Capture the cell that displays the provided text and extract its (X, Y) central coordinate. 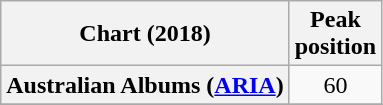
Australian Albums (ARIA) (145, 85)
60 (335, 85)
Peakposition (335, 34)
Chart (2018) (145, 34)
